Pinpoint the cell where the given text exists, returning its [X, Y] midpoint coordinate. 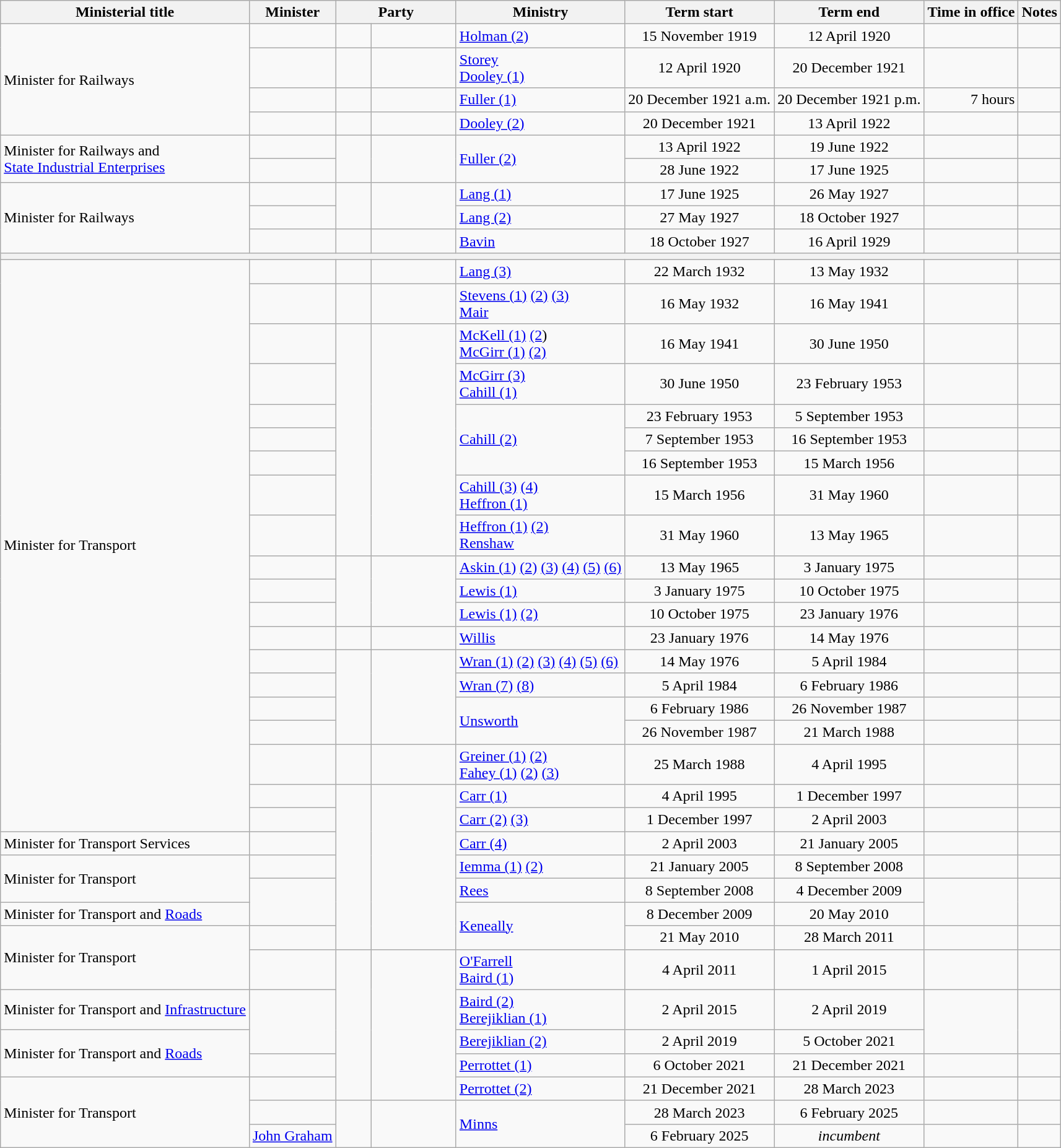
Minister for Railways andState Industrial Enterprises [125, 159]
Perrottet (2) [540, 1089]
16 May 1932 [700, 303]
Willis [540, 638]
Dooley (2) [540, 123]
Minns [540, 1124]
Unsworth [540, 720]
Lang (1) [540, 194]
21 March 1988 [849, 732]
Askin (1) (2) (3) (4) (5) (6) [540, 567]
28 June 1922 [700, 170]
Keneally [540, 926]
StoreyDooley (1) [540, 68]
Minister [292, 12]
13 May 1932 [849, 271]
Fuller (2) [540, 159]
22 March 1932 [700, 271]
2 April 2015 [700, 1009]
19 June 1922 [849, 147]
Wran (1) (2) (3) (4) (5) (6) [540, 661]
Carr (1) [540, 796]
Lewis (1) [540, 591]
Carr (2) (3) [540, 820]
27 May 1927 [700, 217]
McGirr (3)Cahill (1) [540, 384]
Bavin [540, 241]
Ministry [540, 12]
Notes [1039, 12]
20 December 1921 a.m. [700, 100]
Perrottet (1) [540, 1065]
Cahill (2) [540, 440]
4 April 2011 [700, 970]
7 hours [971, 100]
20 May 2010 [849, 914]
Iemma (1) (2) [540, 867]
Stevens (1) (2) (3)Mair [540, 303]
Cahill (3) (4)Heffron (1) [540, 495]
16 April 1929 [849, 241]
Ministerial title [125, 12]
Berejiklian (2) [540, 1041]
Party [396, 12]
15 November 1919 [700, 36]
25 March 1988 [700, 764]
Rees [540, 890]
28 March 2011 [849, 937]
Term end [849, 12]
O'FarrellBaird (1) [540, 970]
Baird (2)Berejiklian (1) [540, 1009]
incumbent [849, 1136]
Lang (2) [540, 217]
5 September 1953 [849, 416]
21 May 2010 [700, 937]
John Graham [292, 1136]
7 September 1953 [700, 440]
McKell (1) (2)McGirr (1) (2) [540, 344]
Minister for Transport and Infrastructure [125, 1009]
Minister for Transport Services [125, 843]
4 December 2009 [849, 890]
Fuller (1) [540, 100]
Carr (4) [540, 843]
Time in office [971, 12]
6 October 2021 [700, 1065]
26 May 1927 [849, 194]
Lang (3) [540, 271]
8 December 2009 [700, 914]
1 April 2015 [849, 970]
5 October 2021 [849, 1041]
Heffron (1) (2)Renshaw [540, 535]
Holman (2) [540, 36]
20 December 1921 p.m. [849, 100]
Wran (7) (8) [540, 685]
Term start [700, 12]
Greiner (1) (2)Fahey (1) (2) (3) [540, 764]
Lewis (1) (2) [540, 614]
